Scan for the cell matching the given text and deliver its [x, y] coordinate at center. 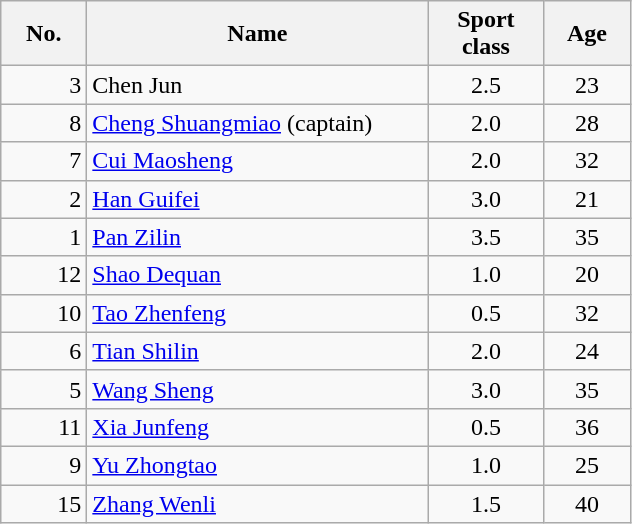
9 [44, 465]
28 [587, 123]
Tian Shilin [258, 351]
Name [258, 34]
12 [44, 275]
No. [44, 34]
10 [44, 313]
Age [587, 34]
Tao Zhenfeng [258, 313]
11 [44, 427]
40 [587, 503]
Yu Zhongtao [258, 465]
Wang Sheng [258, 389]
21 [587, 199]
Cui Maosheng [258, 161]
5 [44, 389]
3.5 [486, 237]
36 [587, 427]
20 [587, 275]
1 [44, 237]
1.5 [486, 503]
Zhang Wenli [258, 503]
8 [44, 123]
Shao Dequan [258, 275]
Xia Junfeng [258, 427]
7 [44, 161]
Sport class [486, 34]
3 [44, 85]
25 [587, 465]
23 [587, 85]
2.5 [486, 85]
15 [44, 503]
Pan Zilin [258, 237]
6 [44, 351]
2 [44, 199]
Cheng Shuangmiao (captain) [258, 123]
24 [587, 351]
Han Guifei [258, 199]
Chen Jun [258, 85]
